Extract the [X, Y] coordinate from the center of the cell holding the provided text.  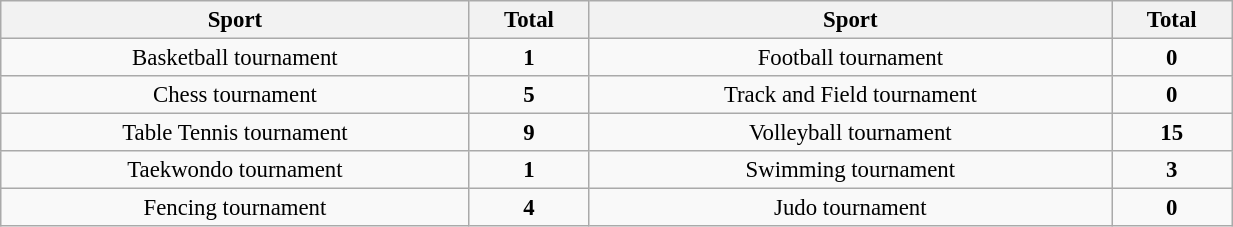
15 [1172, 133]
Taekwondo tournament [235, 170]
5 [529, 95]
4 [529, 208]
9 [529, 133]
Volleyball tournament [850, 133]
Track and Field tournament [850, 95]
Basketball tournament [235, 58]
3 [1172, 170]
Chess tournament [235, 95]
Football tournament [850, 58]
Table Tennis tournament [235, 133]
Fencing tournament [235, 208]
Judo tournament [850, 208]
Swimming tournament [850, 170]
